Determine the (x, y) coordinate at the center of the cell enclosing the given text.  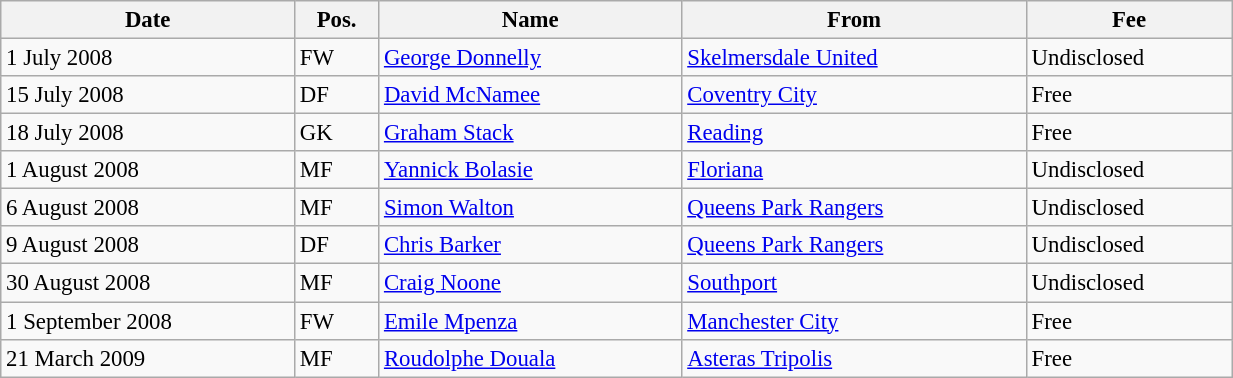
Roudolphe Douala (530, 358)
Craig Noone (530, 283)
Simon Walton (530, 208)
Name (530, 20)
Graham Stack (530, 133)
1 July 2008 (148, 58)
From (854, 20)
Skelmersdale United (854, 58)
Floriana (854, 170)
David McNamee (530, 95)
Fee (1128, 20)
Manchester City (854, 321)
George Donnelly (530, 58)
Date (148, 20)
Emile Mpenza (530, 321)
GK (337, 133)
Pos. (337, 20)
Yannick Bolasie (530, 170)
15 July 2008 (148, 95)
6 August 2008 (148, 208)
1 August 2008 (148, 170)
1 September 2008 (148, 321)
30 August 2008 (148, 283)
18 July 2008 (148, 133)
Chris Barker (530, 245)
Asteras Tripolis (854, 358)
Coventry City (854, 95)
21 March 2009 (148, 358)
Southport (854, 283)
9 August 2008 (148, 245)
Reading (854, 133)
